From the cell containing the given text, extract its center point as (X, Y) coordinate. 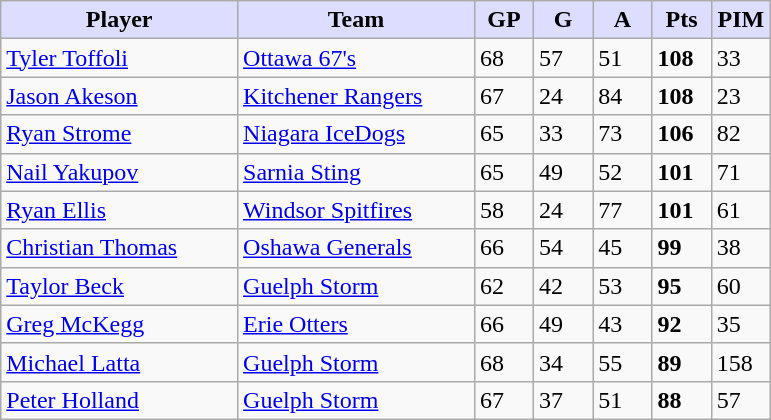
54 (564, 248)
A (622, 20)
37 (564, 400)
89 (682, 362)
Team (356, 20)
Nail Yakupov (120, 172)
Peter Holland (120, 400)
92 (682, 324)
43 (622, 324)
84 (622, 96)
53 (622, 286)
35 (740, 324)
34 (564, 362)
88 (682, 400)
71 (740, 172)
Erie Otters (356, 324)
61 (740, 210)
52 (622, 172)
Oshawa Generals (356, 248)
Greg McKegg (120, 324)
GP (504, 20)
158 (740, 362)
Ottawa 67's (356, 58)
73 (622, 134)
Sarnia Sting (356, 172)
Tyler Toffoli (120, 58)
99 (682, 248)
Niagara IceDogs (356, 134)
58 (504, 210)
Ryan Ellis (120, 210)
77 (622, 210)
Taylor Beck (120, 286)
82 (740, 134)
G (564, 20)
Jason Akeson (120, 96)
95 (682, 286)
Kitchener Rangers (356, 96)
38 (740, 248)
Windsor Spitfires (356, 210)
23 (740, 96)
45 (622, 248)
42 (564, 286)
Pts (682, 20)
106 (682, 134)
Michael Latta (120, 362)
PIM (740, 20)
Ryan Strome (120, 134)
60 (740, 286)
62 (504, 286)
Christian Thomas (120, 248)
55 (622, 362)
Player (120, 20)
